Return (X, Y) of the center of cell containing provided text 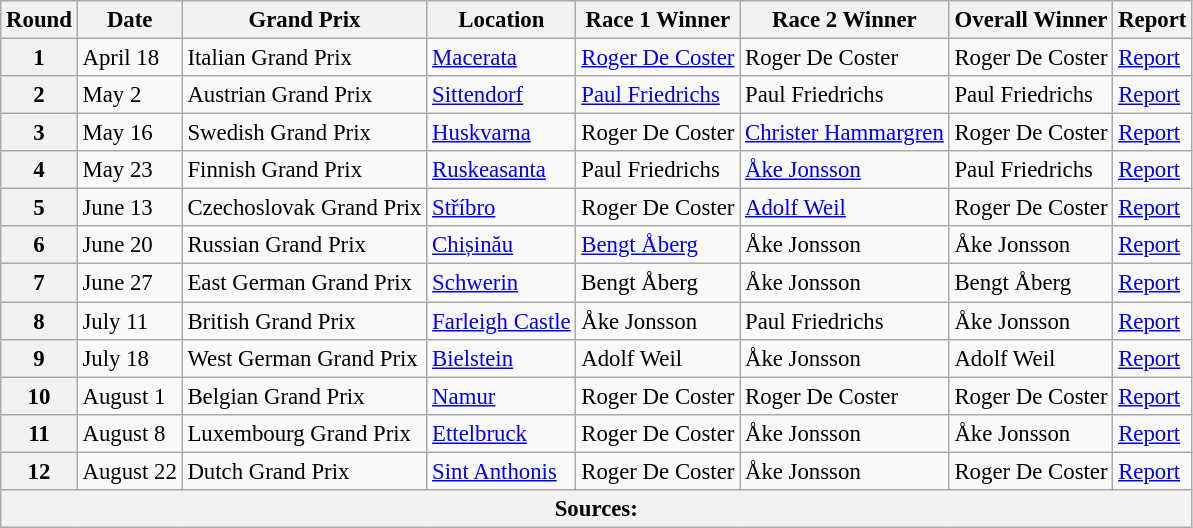
Schwerin (502, 283)
Belgian Grand Prix (304, 396)
Round (39, 20)
11 (39, 433)
British Grand Prix (304, 321)
10 (39, 396)
Farleigh Castle (502, 321)
July 18 (130, 358)
Austrian Grand Prix (304, 95)
4 (39, 170)
Namur (502, 396)
6 (39, 245)
Race 1 Winner (658, 20)
August 22 (130, 471)
Swedish Grand Prix (304, 133)
Race 2 Winner (844, 20)
August 1 (130, 396)
Czechoslovak Grand Prix (304, 208)
May 16 (130, 133)
8 (39, 321)
Stříbro (502, 208)
3 (39, 133)
Italian Grand Prix (304, 58)
Chișinău (502, 245)
June 13 (130, 208)
Date (130, 20)
May 2 (130, 95)
West German Grand Prix (304, 358)
Huskvarna (502, 133)
Luxembourg Grand Prix (304, 433)
Ettelbruck (502, 433)
Overall Winner (1031, 20)
July 11 (130, 321)
12 (39, 471)
June 27 (130, 283)
Russian Grand Prix (304, 245)
Bielstein (502, 358)
June 20 (130, 245)
Dutch Grand Prix (304, 471)
Christer Hammargren (844, 133)
5 (39, 208)
Finnish Grand Prix (304, 170)
9 (39, 358)
Location (502, 20)
7 (39, 283)
Macerata (502, 58)
1 (39, 58)
Ruskeasanta (502, 170)
East German Grand Prix (304, 283)
May 23 (130, 170)
Grand Prix (304, 20)
Sittendorf (502, 95)
Sources: (596, 509)
Sint Anthonis (502, 471)
2 (39, 95)
August 8 (130, 433)
April 18 (130, 58)
